Locate the cell with the specified text and output its (x, y) center coordinate. 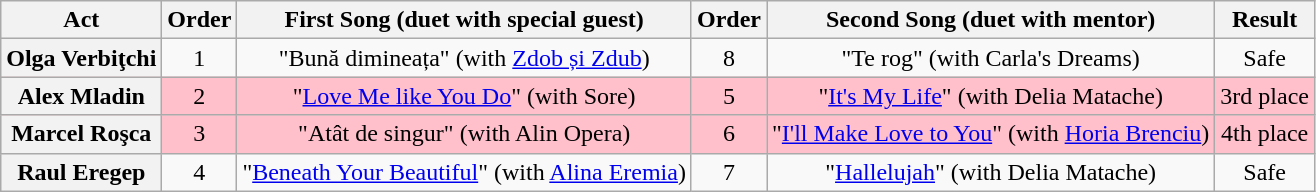
"Bună dimineața" (with Zdob și Zdub) (464, 58)
"Atât de singur" (with Alin Opera) (464, 134)
2 (200, 96)
"Love Me like You Do" (with Sore) (464, 96)
1 (200, 58)
Act (82, 20)
"Hallelujah" (with Delia Matache) (991, 172)
"It's My Life" (with Delia Matache) (991, 96)
3 (200, 134)
Second Song (duet with mentor) (991, 20)
Raul Eregep (82, 172)
4th place (1265, 134)
"I'll Make Love to You" (with Horia Brenciu) (991, 134)
"Te rog" (with Carla's Dreams) (991, 58)
7 (728, 172)
5 (728, 96)
First Song (duet with special guest) (464, 20)
Result (1265, 20)
Marcel Roşca (82, 134)
4 (200, 172)
"Beneath Your Beautiful" (with Alina Eremia) (464, 172)
8 (728, 58)
6 (728, 134)
3rd place (1265, 96)
Olga Verbiţchi (82, 58)
Alex Mladin (82, 96)
